Pinpoint the cell where the given text exists, returning its (x, y) midpoint coordinate. 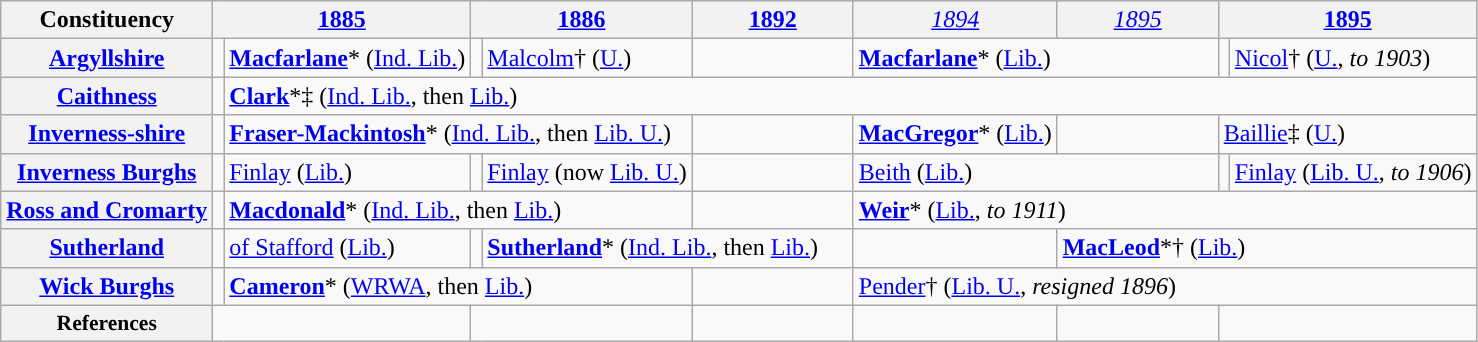
Argyllshire (107, 58)
Wick Burghs (107, 286)
Macfarlane* (Lib.) (1036, 58)
Nicol† (U., to 1903) (1353, 58)
MacGregor* (Lib.) (955, 134)
Finlay (Lib. U., to 1906) (1353, 172)
Ross and Cromarty (107, 210)
Macdonald* (Ind. Lib., then Lib.) (458, 210)
Weir* (Lib., to 1911) (1165, 210)
1892 (772, 20)
Constituency (107, 20)
Pender† (Lib. U., resigned 1896) (1165, 286)
of Stafford (Lib.) (348, 248)
Sutherland (107, 248)
Fraser-Mackintosh* (Ind. Lib., then Lib. U.) (458, 134)
Beith (Lib.) (1036, 172)
1894 (955, 20)
Cameron* (WRWA, then Lib.) (458, 286)
Malcolm† (U.) (587, 58)
Clark*‡ (Ind. Lib., then Lib.) (850, 96)
Finlay (now Lib. U.) (587, 172)
References (107, 323)
Inverness Burghs (107, 172)
Sutherland* (Ind. Lib., then Lib.) (668, 248)
Inverness-shire (107, 134)
Finlay (Lib.) (348, 172)
MacLeod*† (Lib.) (1267, 248)
1885 (342, 20)
1886 (582, 20)
Caithness (107, 96)
Baillie‡ (U.) (1348, 134)
Macfarlane* (Ind. Lib.) (348, 58)
